Search for the cell housing the specified text and yield its [x, y] center coordinate. 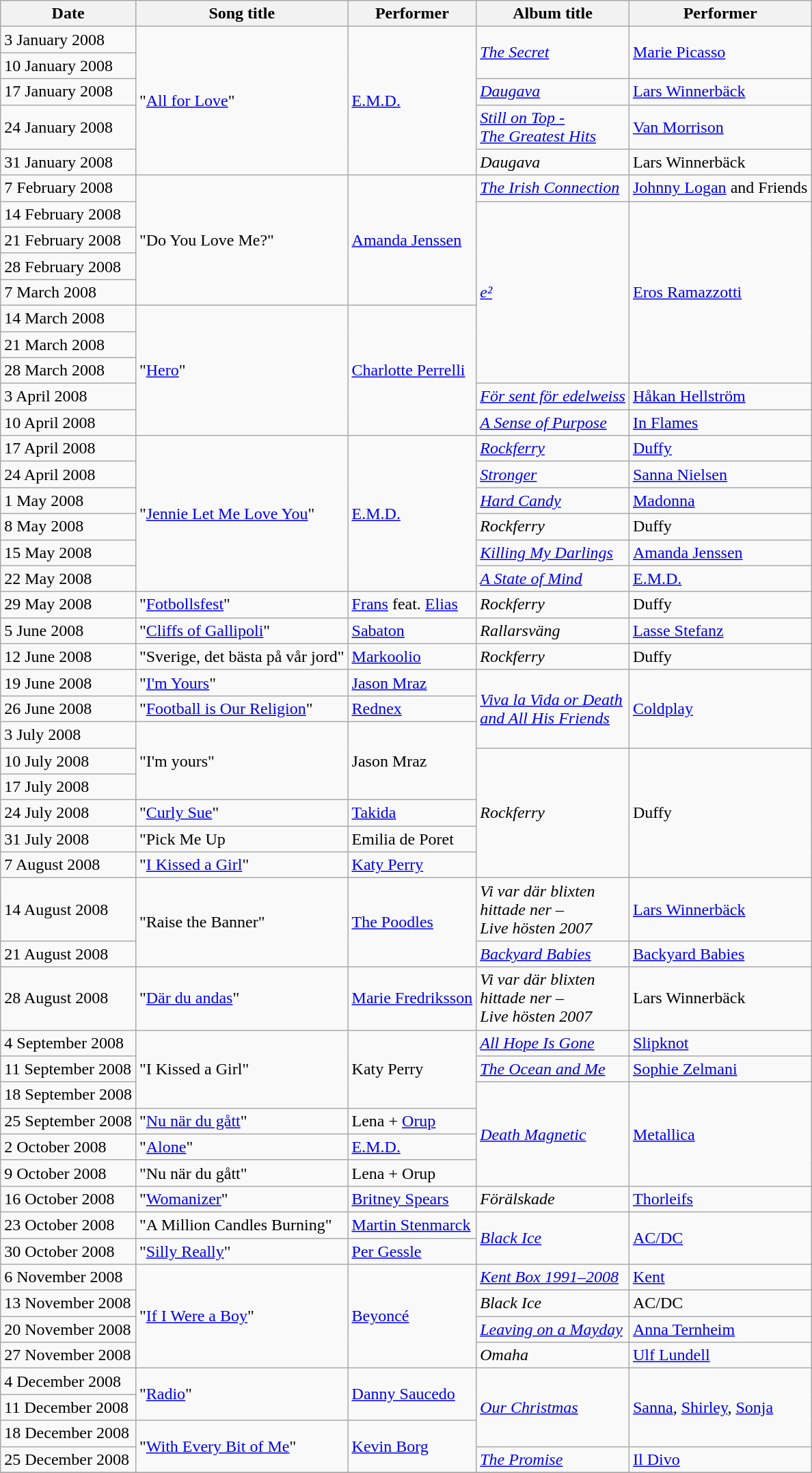
"Där du andas" [242, 998]
Förälskade [553, 1199]
Eros Ramazzotti [720, 292]
8 May 2008 [68, 527]
7 February 2008 [68, 188]
31 January 2008 [68, 162]
25 September 2008 [68, 1121]
Takida [412, 813]
The Secret [553, 53]
3 July 2008 [68, 734]
31 July 2008 [68, 839]
Sabaton [412, 631]
19 June 2008 [68, 682]
Song title [242, 14]
"I'm Yours" [242, 682]
"Pick Me Up [242, 839]
17 April 2008 [68, 449]
Danny Saucedo [412, 1394]
Beyoncé [412, 1316]
21 March 2008 [68, 344]
10 January 2008 [68, 66]
3 April 2008 [68, 397]
Viva la Vida or Death and All His Friends [553, 708]
Coldplay [720, 708]
Madonna [720, 501]
10 April 2008 [68, 423]
6 November 2008 [68, 1277]
"Alone" [242, 1147]
Kent Box 1991–2008 [553, 1277]
Thorleifs [720, 1199]
Charlotte Perrelli [412, 370]
Per Gessle [412, 1251]
Date [68, 14]
Markoolio [412, 656]
Still on Top - The Greatest Hits [553, 127]
"Radio" [242, 1394]
3 January 2008 [68, 40]
All Hope Is Gone [553, 1043]
"A Million Candles Burning" [242, 1225]
Killing My Darlings [553, 553]
The Irish Connection [553, 188]
24 January 2008 [68, 127]
"Fotbollsfest" [242, 605]
21 February 2008 [68, 240]
14 February 2008 [68, 214]
29 May 2008 [68, 605]
18 September 2008 [68, 1095]
30 October 2008 [68, 1251]
18 December 2008 [68, 1433]
The Poodles [412, 923]
Il Divo [720, 1459]
A Sense of Purpose [553, 423]
Sanna, Shirley, Sonja [720, 1407]
24 April 2008 [68, 475]
Rallarsväng [553, 631]
11 December 2008 [68, 1407]
15 May 2008 [68, 553]
11 September 2008 [68, 1069]
"Sverige, det bästa på vår jord" [242, 656]
The Promise [553, 1459]
Album title [553, 14]
4 December 2008 [68, 1381]
"Hero" [242, 370]
Metallica [720, 1134]
"Raise the Banner" [242, 923]
Anna Ternheim [720, 1329]
9 October 2008 [68, 1173]
7 March 2008 [68, 292]
14 March 2008 [68, 318]
24 July 2008 [68, 813]
Marie Picasso [720, 53]
17 July 2008 [68, 787]
Emilia de Poret [412, 839]
14 August 2008 [68, 910]
25 December 2008 [68, 1459]
Marie Fredriksson [412, 998]
"Cliffs of Gallipoli" [242, 631]
För sent för edelweiss [553, 397]
Frans feat. Elias [412, 605]
28 March 2008 [68, 371]
Omaha [553, 1355]
Slipknot [720, 1043]
"Jennie Let Me Love You" [242, 514]
Kevin Borg [412, 1446]
"All for Love" [242, 101]
1 May 2008 [68, 501]
"Silly Really" [242, 1251]
Our Christmas [553, 1407]
26 June 2008 [68, 708]
7 August 2008 [68, 865]
Hard Candy [553, 501]
Håkan Hellström [720, 397]
"I'm yours" [242, 760]
e² [553, 292]
"Curly Sue" [242, 813]
"With Every Bit of Me" [242, 1446]
28 February 2008 [68, 266]
The Ocean and Me [553, 1069]
2 October 2008 [68, 1147]
Ulf Lundell [720, 1355]
Van Morrison [720, 127]
13 November 2008 [68, 1303]
"Football is Our Religion" [242, 708]
"If I Were a Boy" [242, 1316]
A State of Mind [553, 579]
4 September 2008 [68, 1043]
Sanna Nielsen [720, 475]
Britney Spears [412, 1199]
"Do You Love Me?" [242, 240]
12 June 2008 [68, 656]
Rednex [412, 708]
"Womanizer" [242, 1199]
22 May 2008 [68, 579]
Kent [720, 1277]
Sophie Zelmani [720, 1069]
In Flames [720, 423]
Lasse Stefanz [720, 631]
28 August 2008 [68, 998]
17 January 2008 [68, 92]
21 August 2008 [68, 954]
Leaving on a Mayday [553, 1329]
Death Magnetic [553, 1134]
10 July 2008 [68, 761]
20 November 2008 [68, 1329]
5 June 2008 [68, 631]
Stronger [553, 475]
23 October 2008 [68, 1225]
16 October 2008 [68, 1199]
Martin Stenmarck [412, 1225]
27 November 2008 [68, 1355]
Johnny Logan and Friends [720, 188]
